Output the [X, Y] coordinate of the center of the cell containing the given text.  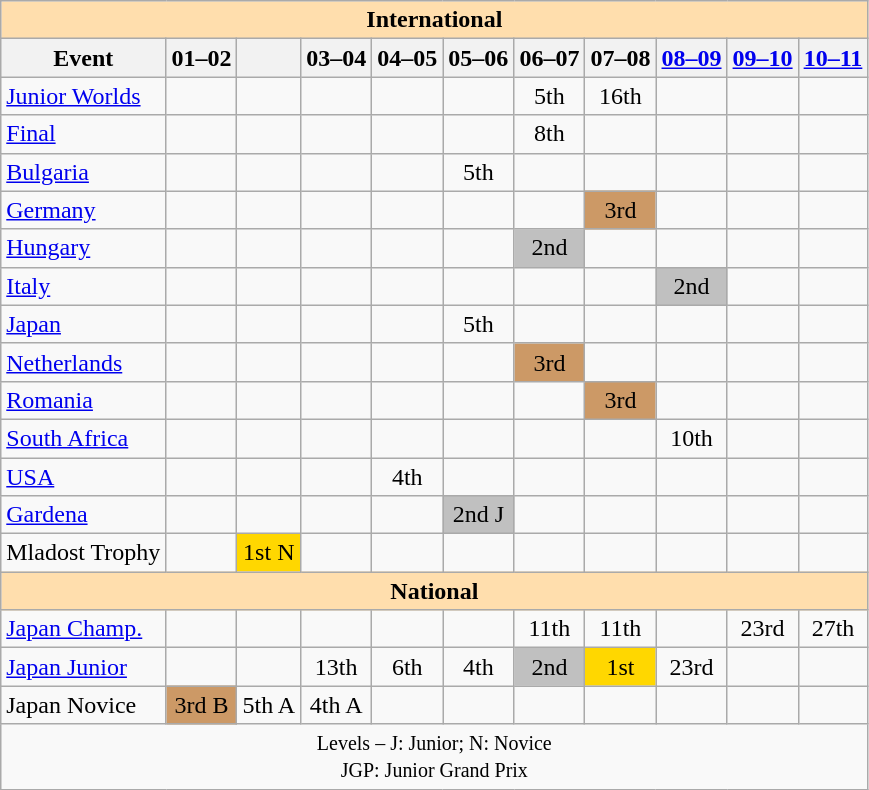
Japan Junior [84, 667]
10th [692, 438]
01–02 [202, 58]
05–06 [478, 58]
Netherlands [84, 362]
3rd B [202, 705]
Germany [84, 210]
Japan Novice [84, 705]
Bulgaria [84, 172]
13th [336, 667]
16th [620, 96]
Event [84, 58]
Junior Worlds [84, 96]
04–05 [408, 58]
09–10 [762, 58]
Levels – J: Junior; N: Novice JGP: Junior Grand Prix [434, 756]
Italy [84, 286]
Hungary [84, 248]
National [434, 591]
08–09 [692, 58]
8th [550, 134]
2nd J [478, 515]
10–11 [833, 58]
Final [84, 134]
South Africa [84, 438]
6th [408, 667]
USA [84, 477]
Romania [84, 400]
4th A [336, 705]
Japan Champ. [84, 629]
06–07 [550, 58]
Gardena [84, 515]
1st [620, 667]
5th A [269, 705]
03–04 [336, 58]
1st N [269, 553]
07–08 [620, 58]
Mladost Trophy [84, 553]
27th [833, 629]
International [434, 20]
Japan [84, 324]
